Return [X, Y] of the center of cell containing provided text 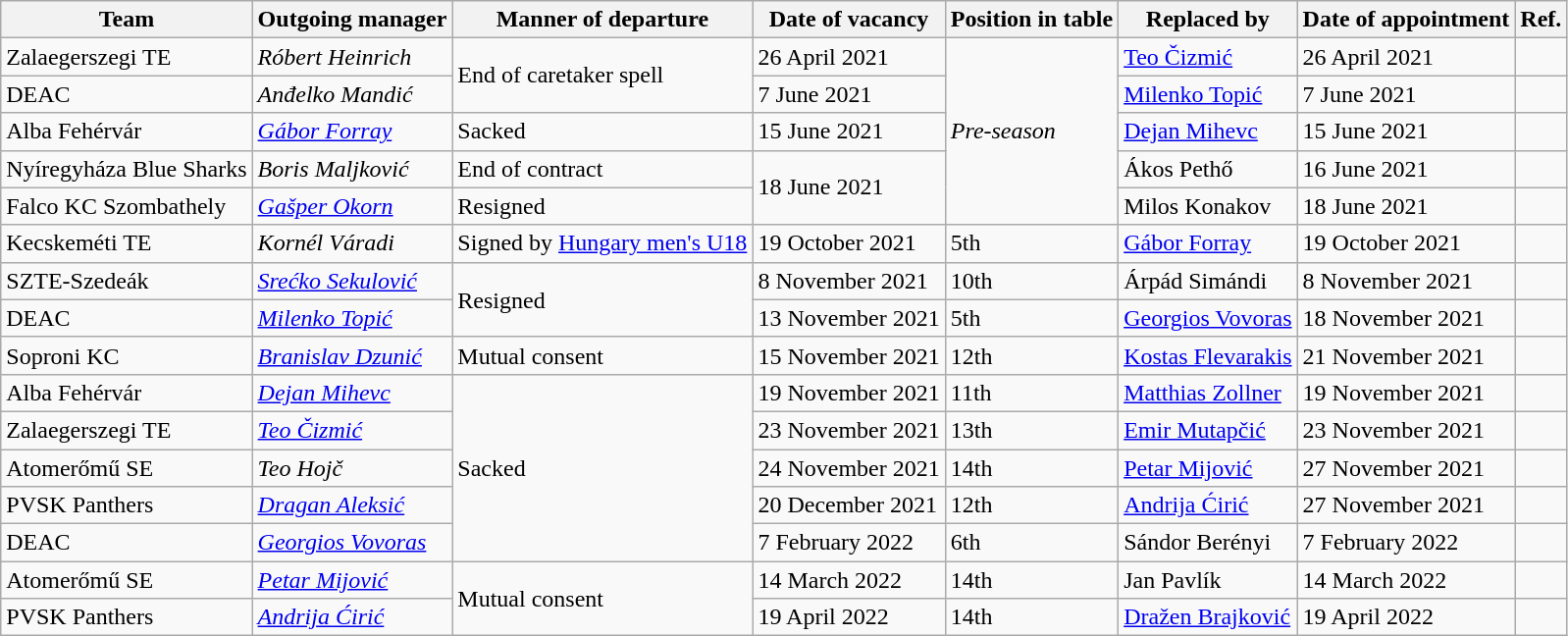
Manner of departure [602, 20]
21 November 2021 [1406, 355]
Matthias Zollner [1208, 393]
Anđelko Mandić [352, 94]
Kornél Váradi [352, 243]
15 November 2021 [849, 355]
13th [1031, 430]
SZTE-Szedeák [127, 281]
11th [1031, 393]
Team [127, 20]
End of caretaker spell [602, 76]
Kostas Flevarakis [1208, 355]
Nyíregyháza Blue Sharks [127, 169]
Milos Konakov [1208, 206]
10th [1031, 281]
24 November 2021 [849, 468]
6th [1031, 543]
Kecskeméti TE [127, 243]
Srećko Sekulović [352, 281]
Position in table [1031, 20]
Emir Mutapčić [1208, 430]
End of contract [602, 169]
Date of vacancy [849, 20]
Teo Hojč [352, 468]
Falco KC Szombathely [127, 206]
Signed by Hungary men's U18 [602, 243]
Árpád Simándi [1208, 281]
16 June 2021 [1406, 169]
Pre-season [1031, 132]
Gašper Okorn [352, 206]
Soproni KC [127, 355]
Outgoing manager [352, 20]
20 December 2021 [849, 505]
Replaced by [1208, 20]
Ákos Pethő [1208, 169]
Date of appointment [1406, 20]
Boris Maljković [352, 169]
Branislav Dzunić [352, 355]
Róbert Heinrich [352, 57]
Dragan Aleksić [352, 505]
Sándor Berényi [1208, 543]
13 November 2021 [849, 318]
18 November 2021 [1406, 318]
Dražen Brajković [1208, 617]
Ref. [1541, 20]
Jan Pavlík [1208, 580]
